Find where the given text appears and provide that cell's center as (x, y) coordinate. 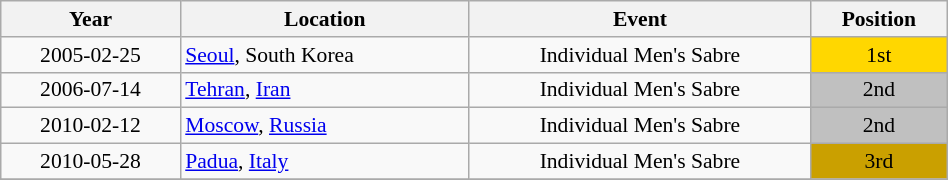
2010-02-12 (90, 126)
Seoul, South Korea (324, 55)
Tehran, Iran (324, 90)
1st (878, 55)
2005-02-25 (90, 55)
Year (90, 19)
Moscow, Russia (324, 126)
2010-05-28 (90, 162)
Location (324, 19)
Event (640, 19)
Padua, Italy (324, 162)
Position (878, 19)
2006-07-14 (90, 90)
3rd (878, 162)
